Identify which cell holds the provided text, then report its [X, Y] central coordinate. 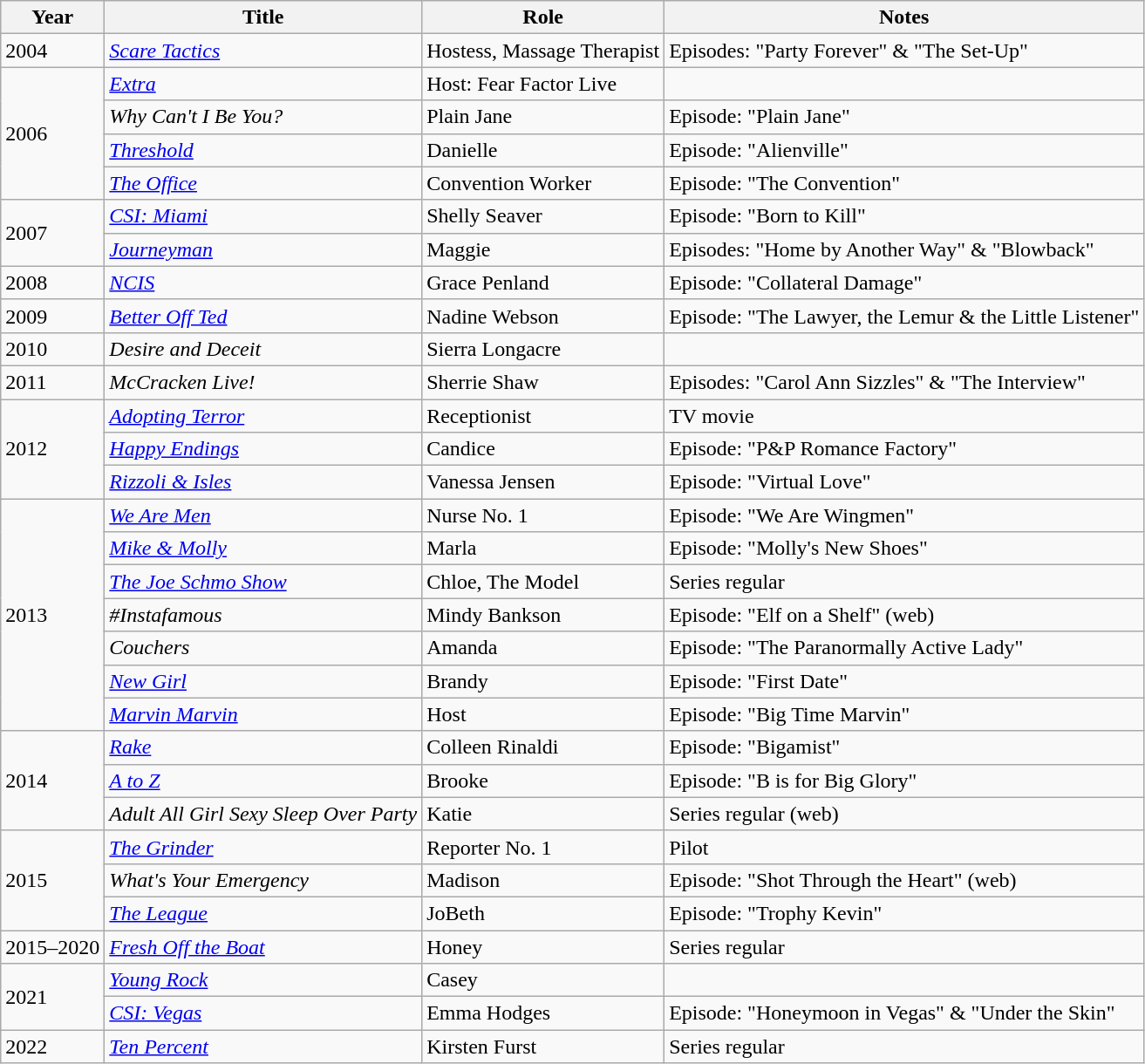
Adult All Girl Sexy Sleep Over Party [263, 814]
Host [543, 714]
Candice [543, 449]
Desire and Deceit [263, 349]
2015 [52, 880]
Extra [263, 84]
The Grinder [263, 847]
NCIS [263, 283]
Episode: "Big Time Marvin" [904, 714]
The Joe Schmo Show [263, 582]
TV movie [904, 416]
Rake [263, 747]
Episode: "First Date" [904, 681]
Notes [904, 17]
JoBeth [543, 913]
Vanessa Jensen [543, 482]
Episode: "Elf on a Shelf" (web) [904, 615]
Journeyman [263, 249]
2010 [52, 349]
2015–2020 [52, 946]
2009 [52, 316]
Role [543, 17]
Amanda [543, 648]
2008 [52, 283]
New Girl [263, 681]
Honey [543, 946]
Receptionist [543, 416]
Episode: "Molly's New Shoes" [904, 549]
A to Z [263, 781]
Mindy Bankson [543, 615]
What's Your Emergency [263, 880]
Brandy [543, 681]
Episode: "B is for Big Glory" [904, 781]
Chloe, The Model [543, 582]
Episode: "P&P Romance Factory" [904, 449]
Convention Worker [543, 183]
Episode: "Collateral Damage" [904, 283]
Katie [543, 814]
Episode: "Shot Through the Heart" (web) [904, 880]
Mike & Molly [263, 549]
The League [263, 913]
Marvin Marvin [263, 714]
Better Off Ted [263, 316]
Episode: "Alienville" [904, 150]
Young Rock [263, 980]
McCracken Live! [263, 382]
The Office [263, 183]
Episodes: "Carol Ann Sizzles" & "The Interview" [904, 382]
Sierra Longacre [543, 349]
Episode: "The Lawyer, the Lemur & the Little Listener" [904, 316]
Madison [543, 880]
Why Can't I Be You? [263, 117]
CSI: Miami [263, 216]
Series regular (web) [904, 814]
Episode: "Honeymoon in Vegas" & "Under the Skin" [904, 1013]
CSI: Vegas [263, 1013]
2011 [52, 382]
Reporter No. 1 [543, 847]
2012 [52, 449]
Adopting Terror [263, 416]
2021 [52, 997]
Episode: "Born to Kill" [904, 216]
Maggie [543, 249]
2014 [52, 781]
Episode: "Bigamist" [904, 747]
Nadine Webson [543, 316]
Colleen Rinaldi [543, 747]
Pilot [904, 847]
Episodes: "Party Forever" & "The Set-Up" [904, 51]
Kirsten Furst [543, 1047]
Scare Tactics [263, 51]
Emma Hodges [543, 1013]
Episode: "Plain Jane" [904, 117]
Episode: "The Convention" [904, 183]
Sherrie Shaw [543, 382]
Couchers [263, 648]
Episode: "We Are Wingmen" [904, 515]
Episode: "Virtual Love" [904, 482]
Ten Percent [263, 1047]
2004 [52, 51]
Episode: "Trophy Kevin" [904, 913]
Host: Fear Factor Live [543, 84]
Nurse No. 1 [543, 515]
Title [263, 17]
Plain Jane [543, 117]
2006 [52, 133]
Danielle [543, 150]
Episode: "The Paranormally Active Lady" [904, 648]
#Instafamous [263, 615]
Fresh Off the Boat [263, 946]
Marla [543, 549]
Year [52, 17]
2007 [52, 233]
Happy Endings [263, 449]
2013 [52, 615]
2022 [52, 1047]
Threshold [263, 150]
Hostess, Massage Therapist [543, 51]
We Are Men [263, 515]
Casey [543, 980]
Rizzoli & Isles [263, 482]
Episodes: "Home by Another Way" & "Blowback" [904, 249]
Brooke [543, 781]
Shelly Seaver [543, 216]
Grace Penland [543, 283]
